Detect which cell encompasses the target text, then output its [X, Y] center coordinate. 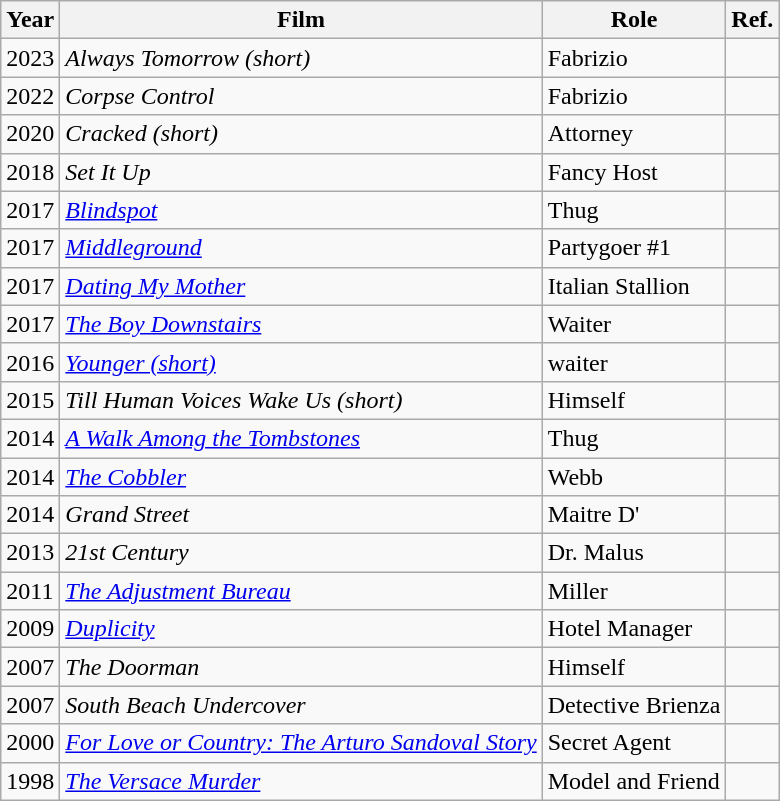
The Cobbler [301, 477]
2011 [30, 591]
Maitre D' [634, 515]
2016 [30, 362]
2000 [30, 743]
The Adjustment Bureau [301, 591]
Grand Street [301, 515]
A Walk Among the Tombstones [301, 438]
2013 [30, 553]
Set It Up [301, 172]
Always Tomorrow (short) [301, 58]
Younger (short) [301, 362]
Detective Brienza [634, 705]
Dating My Mother [301, 286]
Webb [634, 477]
Italian Stallion [634, 286]
waiter [634, 362]
Duplicity [301, 629]
21st Century [301, 553]
Year [30, 20]
Miller [634, 591]
1998 [30, 781]
Hotel Manager [634, 629]
Partygoer #1 [634, 248]
Attorney [634, 134]
For Love or Country: The Arturo Sandoval Story [301, 743]
Model and Friend [634, 781]
Ref. [752, 20]
Waiter [634, 324]
2009 [30, 629]
The Versace Murder [301, 781]
Middleground [301, 248]
2022 [30, 96]
The Boy Downstairs [301, 324]
2015 [30, 400]
Corpse Control [301, 96]
The Doorman [301, 667]
Till Human Voices Wake Us (short) [301, 400]
2023 [30, 58]
South Beach Undercover [301, 705]
Dr. Malus [634, 553]
Blindspot [301, 210]
Fancy Host [634, 172]
Cracked (short) [301, 134]
2018 [30, 172]
Film [301, 20]
Secret Agent [634, 743]
2020 [30, 134]
Role [634, 20]
